Capture the cell that displays the provided text and extract its [x, y] central coordinate. 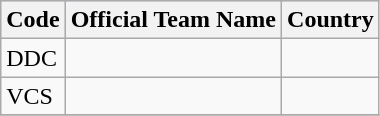
DDC [33, 58]
Country [331, 20]
Official Team Name [173, 20]
VCS [33, 96]
Code [33, 20]
